Scan for the cell matching the given text and deliver its (x, y) coordinate at center. 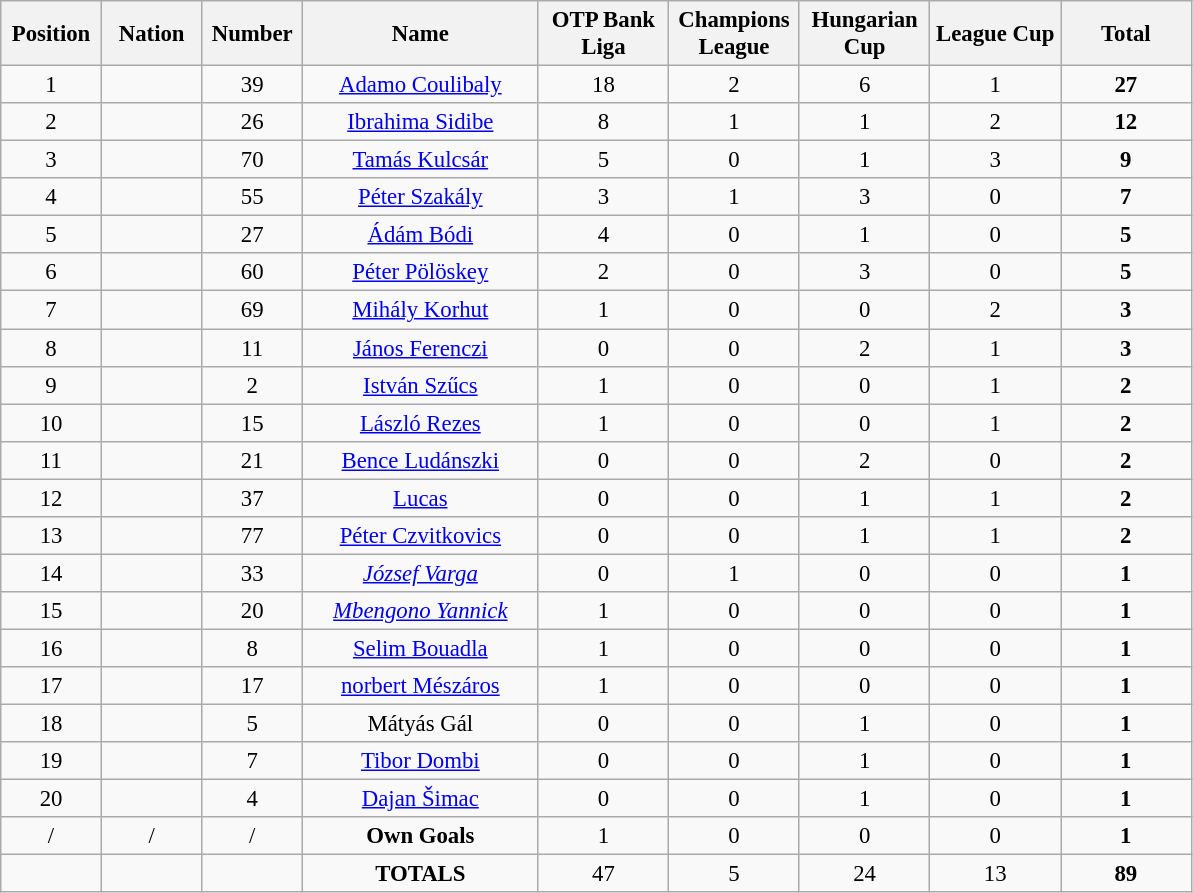
League Cup (996, 34)
77 (252, 536)
Nation (152, 34)
14 (52, 573)
norbert Mészáros (421, 686)
János Ferenczi (421, 348)
19 (52, 761)
60 (252, 273)
Ádám Bódi (421, 235)
Hungarian Cup (864, 34)
Own Goals (421, 836)
Ibrahima Sidibe (421, 122)
Position (52, 34)
37 (252, 498)
Tibor Dombi (421, 761)
Bence Ludánszki (421, 460)
Mbengono Yannick (421, 611)
16 (52, 648)
Péter Pölöskey (421, 273)
47 (604, 874)
Péter Czvitkovics (421, 536)
Lucas (421, 498)
39 (252, 85)
Name (421, 34)
TOTALS (421, 874)
26 (252, 122)
24 (864, 874)
89 (1126, 874)
Champions League (734, 34)
21 (252, 460)
László Rezes (421, 423)
Selim Bouadla (421, 648)
Péter Szakály (421, 197)
10 (52, 423)
Adamo Coulibaly (421, 85)
OTP Bank Liga (604, 34)
Number (252, 34)
István Szűcs (421, 385)
33 (252, 573)
Mihály Korhut (421, 310)
József Varga (421, 573)
Dajan Šimac (421, 799)
70 (252, 160)
Total (1126, 34)
Tamás Kulcsár (421, 160)
69 (252, 310)
55 (252, 197)
Mátyás Gál (421, 724)
